Scan for the cell matching the given text and deliver its [X, Y] coordinate at center. 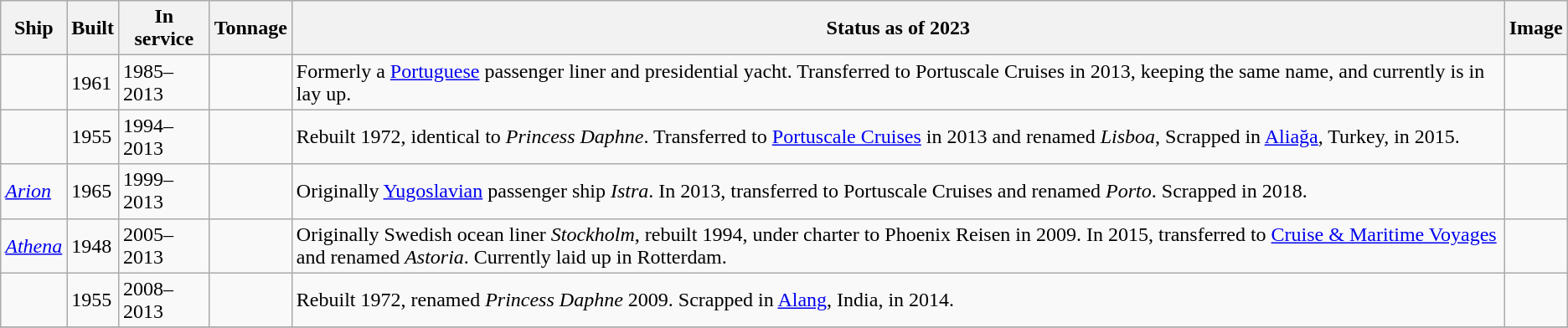
Originally Yugoslavian passenger ship Istra. In 2013, transferred to Portuscale Cruises and renamed Porto. Scrapped in 2018. [898, 191]
Image [1536, 28]
Ship [34, 28]
1999–2013 [164, 191]
1994–2013 [164, 137]
Status as of 2023 [898, 28]
1985–2013 [164, 82]
2005–2013 [164, 246]
1948 [93, 246]
Rebuilt 1972, renamed Princess Daphne 2009. Scrapped in Alang, India, in 2014. [898, 300]
2008–2013 [164, 300]
1961 [93, 82]
1965 [93, 191]
Arion [34, 191]
Built [93, 28]
Athena [34, 246]
Tonnage [250, 28]
In service [164, 28]
Rebuilt 1972, identical to Princess Daphne. Transferred to Portuscale Cruises in 2013 and renamed Lisboa, Scrapped in Aliağa, Turkey, in 2015. [898, 137]
